For the text-containing cell, return its midpoint in (x, y) coordinate format. 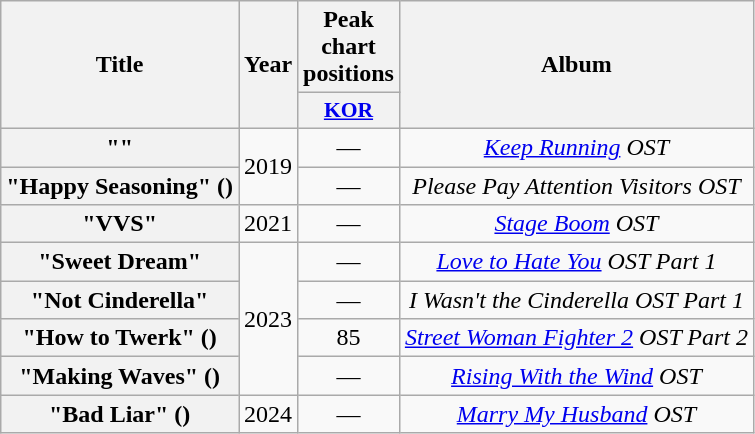
Rising With the Wind OST (576, 376)
KOR (349, 111)
Peak chart positions (349, 47)
Keep Running OST (576, 147)
Love to Hate You OST Part 1 (576, 262)
Please Pay Attention Visitors OST (576, 185)
"" (120, 147)
Street Woman Fighter 2 OST Part 2 (576, 338)
"Bad Liar" () (120, 414)
"Not Cinderella" (120, 300)
"Happy Seasoning" () (120, 185)
"Sweet Dream" (120, 262)
Year (268, 65)
"VVS" (120, 224)
85 (349, 338)
"Making Waves" () (120, 376)
2021 (268, 224)
2024 (268, 414)
Marry My Husband OST (576, 414)
2019 (268, 166)
"How to Twerk" () (120, 338)
2023 (268, 319)
Stage Boom OST (576, 224)
Title (120, 65)
Album (576, 65)
I Wasn't the Cinderella OST Part 1 (576, 300)
